Capture the cell that displays the provided text and extract its [X, Y] central coordinate. 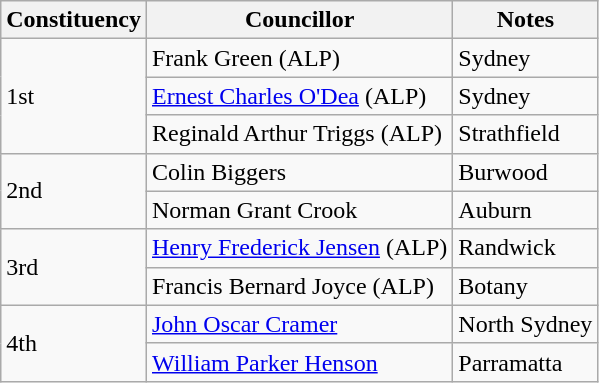
Constituency [74, 20]
4th [74, 343]
Burwood [526, 172]
Reginald Arthur Triggs (ALP) [299, 134]
North Sydney [526, 324]
John Oscar Cramer [299, 324]
1st [74, 96]
Councillor [299, 20]
2nd [74, 191]
Parramatta [526, 362]
Auburn [526, 210]
Frank Green (ALP) [299, 58]
Francis Bernard Joyce (ALP) [299, 286]
Randwick [526, 248]
Norman Grant Crook [299, 210]
Botany [526, 286]
Colin Biggers [299, 172]
Henry Frederick Jensen (ALP) [299, 248]
3rd [74, 267]
Notes [526, 20]
Strathfield [526, 134]
William Parker Henson [299, 362]
Ernest Charles O'Dea (ALP) [299, 96]
